Provide the (x, y) coordinate of the cell's center where the given text is located.  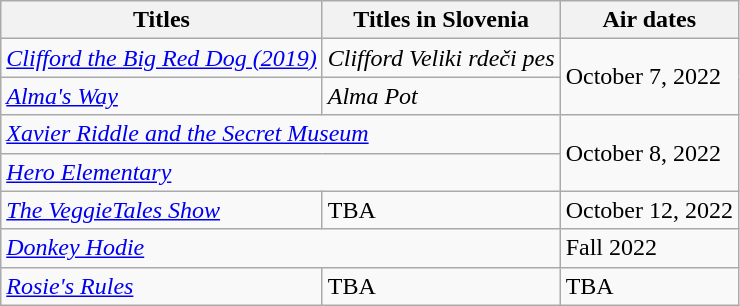
Donkey Hodie (280, 248)
Clifford Veliki rdeči pes (441, 58)
Titles in Slovenia (441, 20)
The VeggieTales Show (162, 210)
Hero Elementary (280, 172)
Fall 2022 (649, 248)
Xavier Riddle and the Secret Museum (280, 134)
Alma's Way (162, 96)
October 8, 2022 (649, 153)
Clifford the Big Red Dog (2019) (162, 58)
Air dates (649, 20)
October 7, 2022 (649, 77)
October 12, 2022 (649, 210)
Titles (162, 20)
Alma Pot (441, 96)
Rosie's Rules (162, 286)
